Locate the cell with the specified text and output its (X, Y) center coordinate. 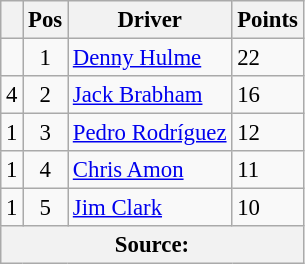
5 (46, 208)
22 (268, 58)
2 (46, 95)
Jack Brabham (150, 95)
3 (46, 133)
12 (268, 133)
16 (268, 95)
Denny Hulme (150, 58)
Chris Amon (150, 170)
Driver (150, 20)
11 (268, 170)
Pedro Rodríguez (150, 133)
Points (268, 20)
10 (268, 208)
Source: (152, 245)
Jim Clark (150, 208)
Pos (46, 20)
